Extract the (x, y) coordinate from the center of the cell holding the provided text.  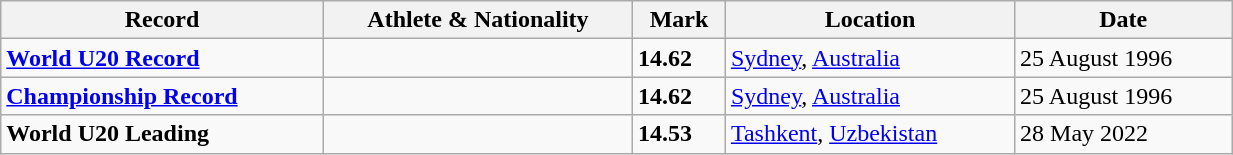
Record (162, 20)
Location (870, 20)
Mark (680, 20)
World U20 Leading (162, 134)
Tashkent, Uzbekistan (870, 134)
Date (1124, 20)
14.53 (680, 134)
Athlete & Nationality (478, 20)
World U20 Record (162, 58)
Championship Record (162, 96)
28 May 2022 (1124, 134)
